Pinpoint the cell where the given text exists, returning its (X, Y) midpoint coordinate. 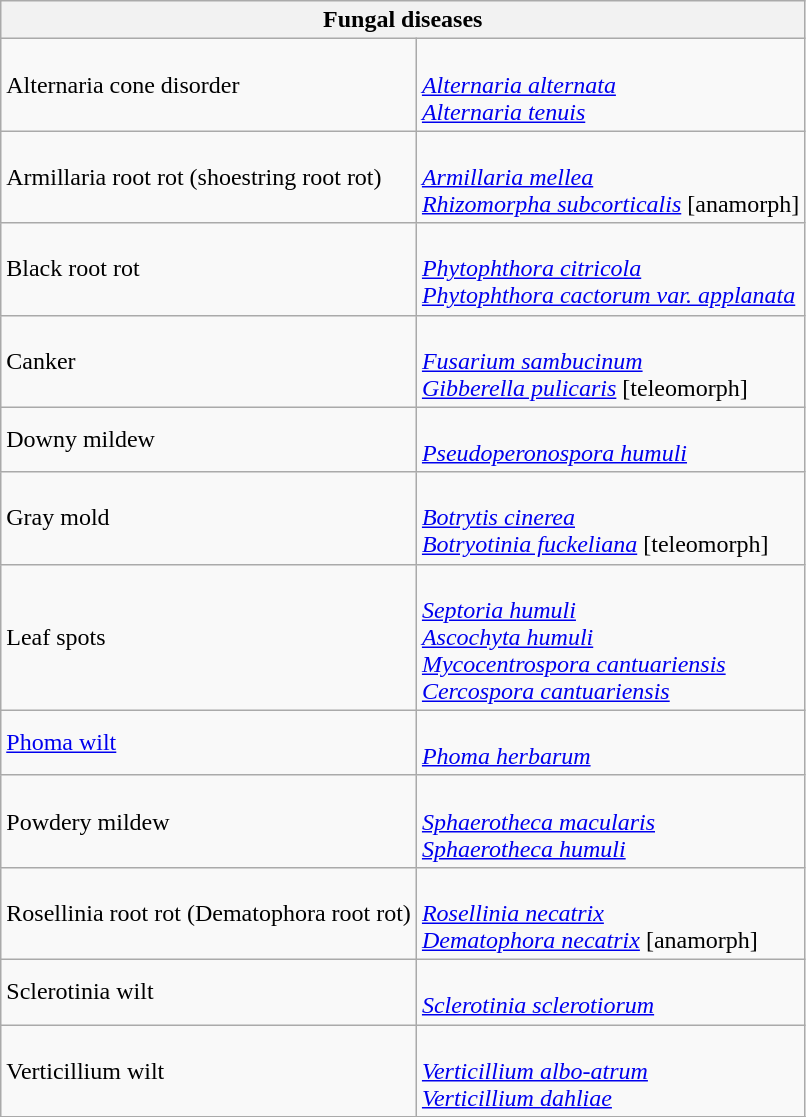
Armillaria root rot (shoestring root rot) (209, 177)
Botrytis cinerea Botryotinia fuckeliana [teleomorph] (610, 518)
Rosellinia necatrix Dematophora necatrix [anamorph] (610, 913)
Black root rot (209, 269)
Alternaria alternata Alternaria tenuis (610, 85)
Downy mildew (209, 440)
Verticillium albo-atrum Verticillium dahliae (610, 1070)
Canker (209, 361)
Phoma herbarum (610, 742)
Septoria humuli Ascochyta humuli Mycocentrospora cantuariensis Cercospora cantuariensis (610, 637)
Leaf spots (209, 637)
Sphaerotheca macularis Sphaerotheca humuli (610, 821)
Phoma wilt (209, 742)
Powdery mildew (209, 821)
Fungal diseases (403, 20)
Sclerotinia wilt (209, 992)
Sclerotinia sclerotiorum (610, 992)
Alternaria cone disorder (209, 85)
Armillaria mellea Rhizomorpha subcorticalis [anamorph] (610, 177)
Pseudoperonospora humuli (610, 440)
Gray mold (209, 518)
Verticillium wilt (209, 1070)
Phytophthora citricola Phytophthora cactorum var. applanata (610, 269)
Rosellinia root rot (Dematophora root rot) (209, 913)
Fusarium sambucinum Gibberella pulicaris [teleomorph] (610, 361)
